Identify which cell holds the provided text, then report its (X, Y) central coordinate. 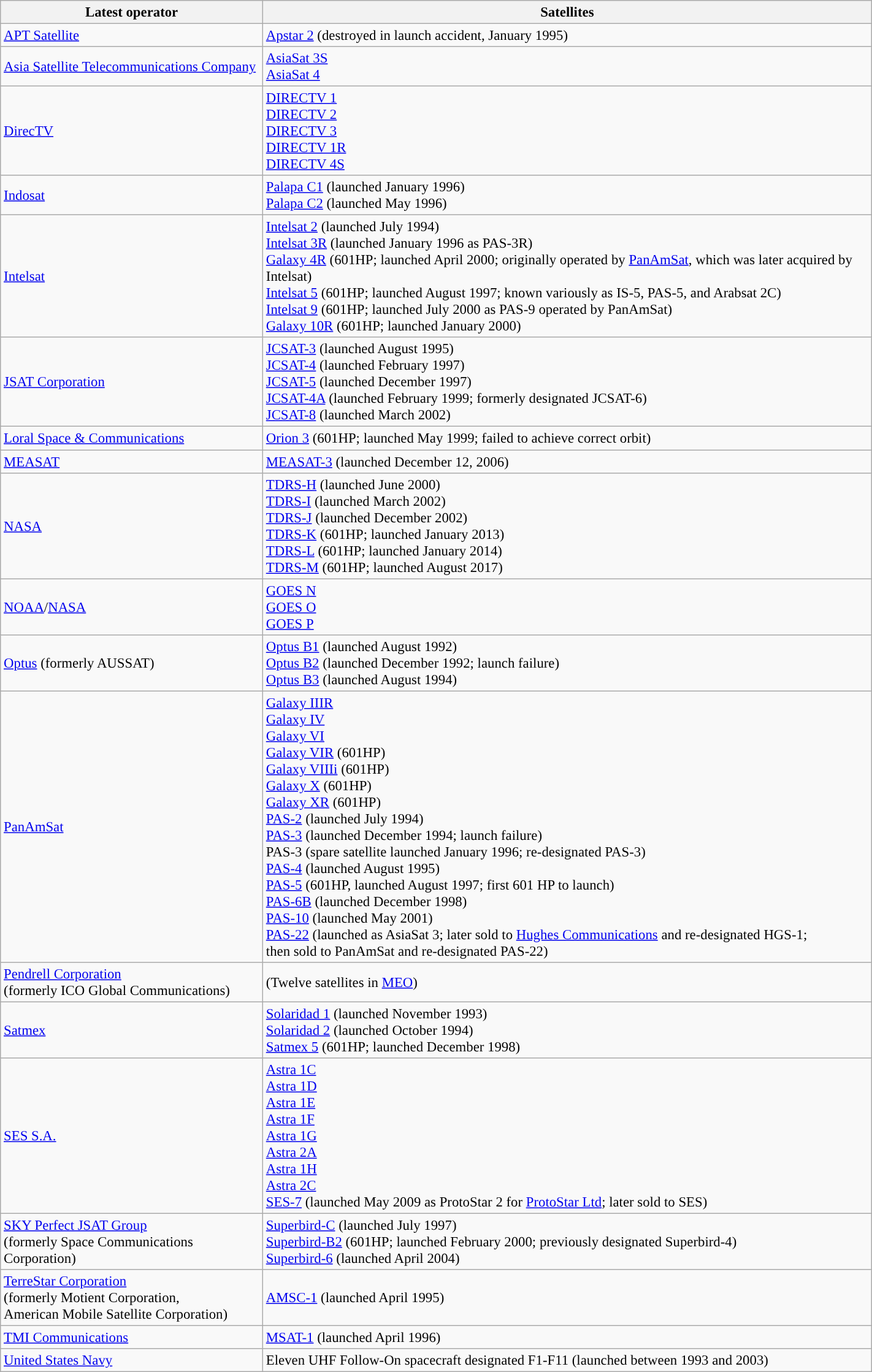
Pendrell Corporation(formerly ICO Global Communications) (132, 982)
MSAT-1 (launched April 1996) (568, 1338)
SES S.A. (132, 1136)
TMI Communications (132, 1338)
NASA (132, 526)
Superbird-C (launched July 1997)Superbird-B2 (601HP; launched February 2000; previously designated Superbird-4)Superbird-6 (launched April 2004) (568, 1241)
GOES NGOES OGOES P (568, 607)
United States Navy (132, 1360)
Astra 1CAstra 1DAstra 1EAstra 1FAstra 1GAstra 2AAstra 1HAstra 2CSES-7 (launched May 2009 as ProtoStar 2 for ProtoStar Ltd; later sold to SES) (568, 1136)
DIRECTV 1DIRECTV 2DIRECTV 3DIRECTV 1RDIRECTV 4S (568, 131)
Solaridad 1 (launched November 1993)Solaridad 2 (launched October 1994)Satmex 5 (601HP; launched December 1998) (568, 1030)
Orion 3 (601HP; launched May 1999; failed to achieve correct orbit) (568, 438)
PanAmSat (132, 826)
TerreStar Corporation(formerly Motient Corporation,American Mobile Satellite Corporation) (132, 1298)
Latest operator (132, 12)
AsiaSat 3SAsiaSat 4 (568, 66)
Palapa C1 (launched January 1996)Palapa C2 (launched May 1996) (568, 195)
Satmex (132, 1030)
Indosat (132, 195)
Apstar 2 (destroyed in launch accident, January 1995) (568, 36)
DirecTV (132, 131)
AMSC-1 (launched April 1995) (568, 1298)
MEASAT (132, 462)
SKY Perfect JSAT Group(formerly Space Communications Corporation) (132, 1241)
JSAT Corporation (132, 382)
Intelsat (132, 276)
Eleven UHF Follow-On spacecraft designated F1-F11 (launched between 1993 and 2003) (568, 1360)
APT Satellite (132, 36)
NOAA/NASA (132, 607)
Optus (formerly AUSSAT) (132, 663)
MEASAT-3 (launched December 12, 2006) (568, 462)
(Twelve satellites in MEO) (568, 982)
Asia Satellite Telecommunications Company (132, 66)
Loral Space & Communications (132, 438)
Satellites (568, 12)
Optus B1 (launched August 1992)Optus B2 (launched December 1992; launch failure)Optus B3 (launched August 1994) (568, 663)
